Detect which cell encompasses the target text, then output its (X, Y) center coordinate. 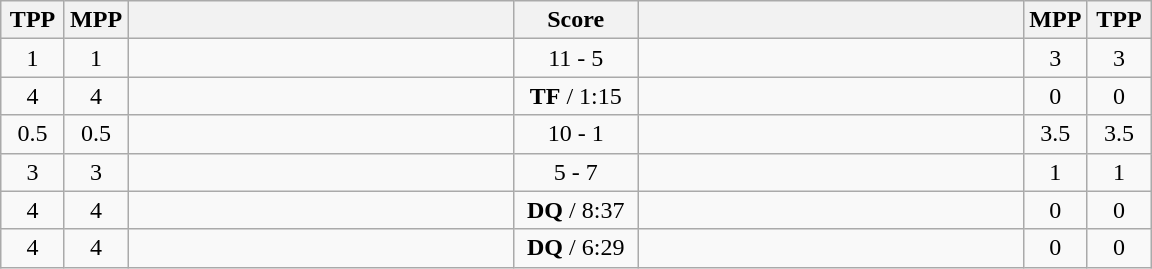
TF / 1:15 (576, 96)
DQ / 6:29 (576, 248)
Score (576, 20)
11 - 5 (576, 58)
DQ / 8:37 (576, 210)
10 - 1 (576, 134)
5 - 7 (576, 172)
